Detect which cell encompasses the target text, then output its (x, y) center coordinate. 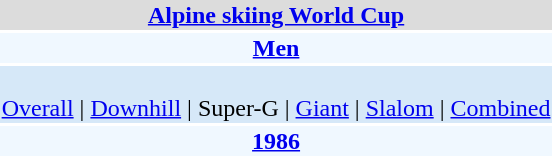
Men (276, 48)
Overall | Downhill | Super-G | Giant | Slalom | Combined (276, 94)
Alpine skiing World Cup (276, 15)
1986 (276, 141)
